Return (x, y) of the center of cell containing provided text 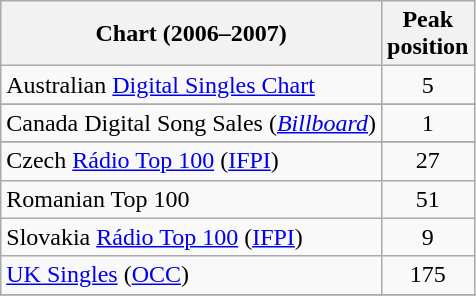
9 (428, 237)
Czech Rádio Top 100 (IFPI) (192, 161)
Australian Digital Singles Chart (192, 85)
175 (428, 275)
Romanian Top 100 (192, 199)
Chart (2006–2007) (192, 34)
Canada Digital Song Sales (Billboard) (192, 123)
UK Singles (OCC) (192, 275)
Peakposition (428, 34)
5 (428, 85)
27 (428, 161)
Slovakia Rádio Top 100 (IFPI) (192, 237)
1 (428, 123)
51 (428, 199)
